Output the [x, y] coordinate of the center of the cell containing the given text.  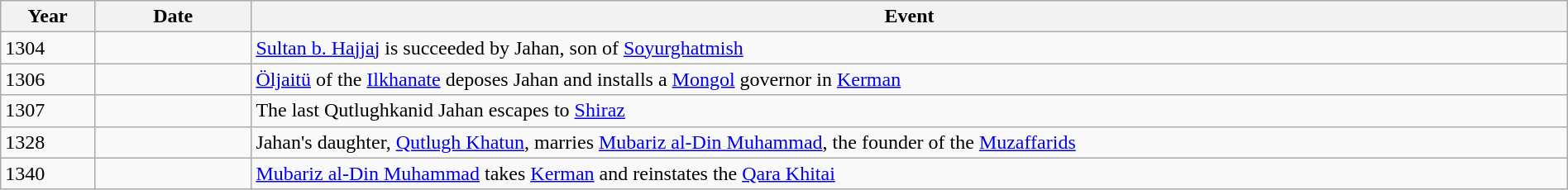
Date [172, 17]
Jahan's daughter, Qutlugh Khatun, marries Mubariz al-Din Muhammad, the founder of the Muzaffarids [910, 142]
1340 [48, 173]
1306 [48, 79]
Öljaitü of the Ilkhanate deposes Jahan and installs a Mongol governor in Kerman [910, 79]
Sultan b. Hajjaj is succeeded by Jahan, son of Soyurghatmish [910, 48]
The last Qutlughkanid Jahan escapes to Shiraz [910, 111]
Year [48, 17]
Event [910, 17]
Mubariz al-Din Muhammad takes Kerman and reinstates the Qara Khitai [910, 173]
1307 [48, 111]
1304 [48, 48]
1328 [48, 142]
